Return the (x, y) coordinate for the center point of the cell that contains the specified text.  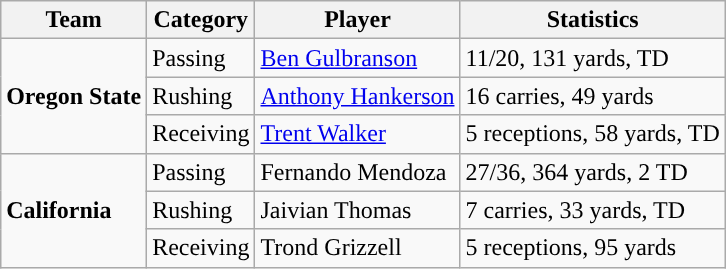
7 carries, 33 yards, TD (592, 210)
5 receptions, 95 yards (592, 248)
11/20, 131 yards, TD (592, 58)
Statistics (592, 20)
Oregon State (74, 96)
Fernando Mendoza (358, 172)
16 carries, 49 yards (592, 96)
Ben Gulbranson (358, 58)
California (74, 210)
5 receptions, 58 yards, TD (592, 134)
27/36, 364 yards, 2 TD (592, 172)
Category (201, 20)
Team (74, 20)
Anthony Hankerson (358, 96)
Jaivian Thomas (358, 210)
Trond Grizzell (358, 248)
Player (358, 20)
Trent Walker (358, 134)
